Capture the cell that displays the provided text and extract its [x, y] central coordinate. 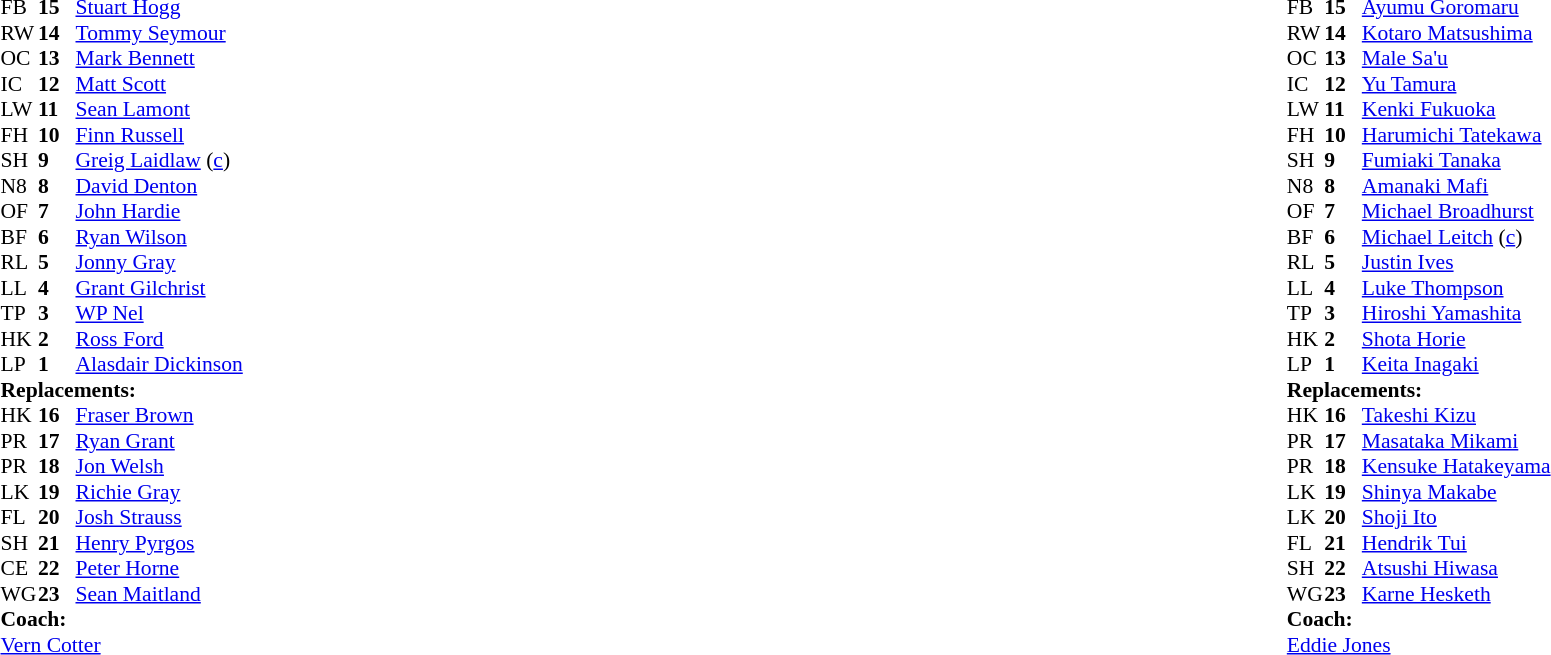
Kensuke Hatakeyama [1456, 467]
Michael Broadhurst [1456, 211]
Shota Horie [1456, 339]
Hendrik Tui [1456, 543]
Sean Lamont [160, 109]
Justin Ives [1456, 263]
Ross Ford [160, 339]
Ryan Wilson [160, 237]
Matt Scott [160, 84]
Grant Gilchrist [160, 288]
Ryan Grant [160, 441]
Sean Maitland [160, 594]
Masataka Mikami [1456, 441]
Takeshi Kizu [1456, 415]
Mark Bennett [160, 59]
Amanaki Mafi [1456, 186]
Alasdair Dickinson [160, 365]
Karne Hesketh [1456, 594]
WP Nel [160, 313]
John Hardie [160, 211]
Peter Horne [160, 569]
Michael Leitch (c) [1456, 237]
Richie Gray [160, 492]
Tommy Seymour [160, 33]
Kotaro Matsushima [1456, 33]
Harumichi Tatekawa [1456, 135]
David Denton [160, 186]
Male Sa'u [1456, 59]
Josh Strauss [160, 517]
Keita Inagaki [1456, 365]
Shinya Makabe [1456, 492]
CE [19, 569]
Greig Laidlaw (c) [160, 161]
Jon Welsh [160, 467]
Luke Thompson [1456, 288]
Yu Tamura [1456, 84]
Fumiaki Tanaka [1456, 161]
Shoji Ito [1456, 517]
Fraser Brown [160, 415]
Henry Pyrgos [160, 543]
Hiroshi Yamashita [1456, 313]
Finn Russell [160, 135]
Kenki Fukuoka [1456, 109]
Jonny Gray [160, 263]
Atsushi Hiwasa [1456, 569]
